Extract the (x, y) coordinate from the center of the cell holding the provided text.  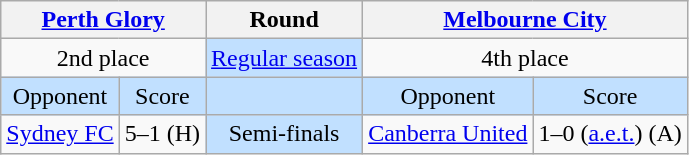
Sydney FC (60, 134)
1–0 (a.e.t.) (A) (610, 134)
5–1 (H) (162, 134)
Perth Glory (104, 20)
Round (284, 20)
Melbourne City (526, 20)
2nd place (104, 58)
Semi-finals (284, 134)
Canberra United (448, 134)
Regular season (284, 58)
4th place (526, 58)
